Scan for the cell matching the given text and deliver its [X, Y] coordinate at center. 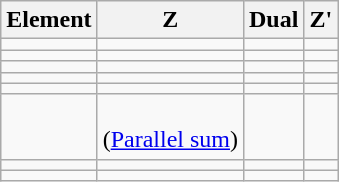
Z [170, 20]
Z' [321, 20]
(Parallel sum) [170, 126]
Dual [273, 20]
Element [49, 20]
